Detect which cell encompasses the target text, then output its (x, y) center coordinate. 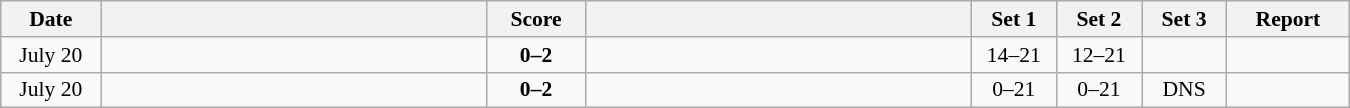
DNS (1184, 90)
Score (536, 19)
12–21 (1098, 55)
14–21 (1014, 55)
Set 1 (1014, 19)
Set 2 (1098, 19)
Report (1288, 19)
Set 3 (1184, 19)
Date (51, 19)
